From the cell containing the given text, extract its center point as (x, y) coordinate. 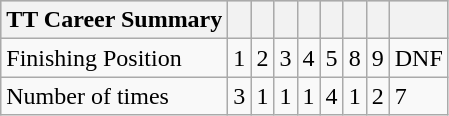
8 (354, 58)
5 (332, 58)
Number of times (114, 96)
9 (378, 58)
7 (418, 96)
Finishing Position (114, 58)
DNF (418, 58)
TT Career Summary (114, 20)
